Extract the (x, y) coordinate from the center of the cell holding the provided text.  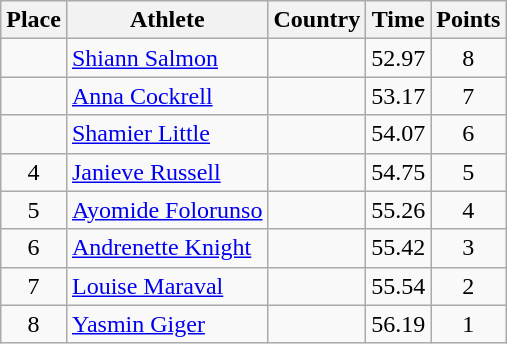
52.97 (398, 58)
54.07 (398, 134)
3 (468, 248)
55.54 (398, 286)
Anna Cockrell (167, 96)
2 (468, 286)
53.17 (398, 96)
Points (468, 20)
1 (468, 324)
55.42 (398, 248)
Janieve Russell (167, 172)
Place (34, 20)
Ayomide Folorunso (167, 210)
56.19 (398, 324)
Louise Maraval (167, 286)
Time (398, 20)
Athlete (167, 20)
55.26 (398, 210)
Country (317, 20)
Shamier Little (167, 134)
Yasmin Giger (167, 324)
Andrenette Knight (167, 248)
54.75 (398, 172)
Shiann Salmon (167, 58)
